Identify which cell holds the provided text, then report its [x, y] central coordinate. 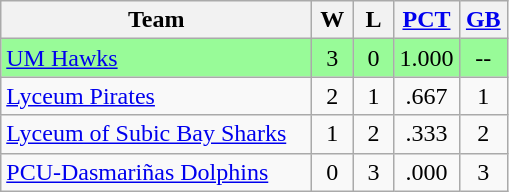
L [374, 20]
.667 [426, 96]
Lyceum Pirates [156, 96]
W [332, 20]
-- [484, 58]
Lyceum of Subic Bay Sharks [156, 134]
GB [484, 20]
Team [156, 20]
1.000 [426, 58]
.000 [426, 172]
.333 [426, 134]
PCU-Dasmariñas Dolphins [156, 172]
PCT [426, 20]
UM Hawks [156, 58]
